Find where the given text appears and provide that cell's center as [x, y] coordinate. 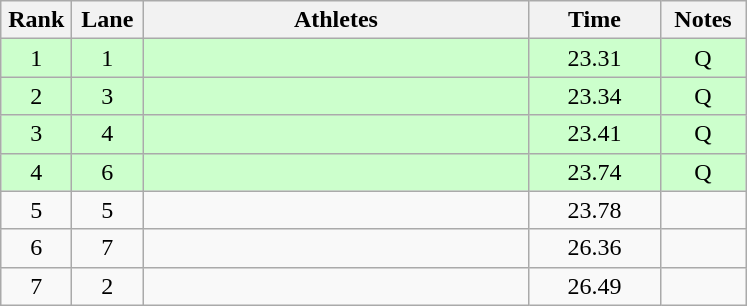
Notes [703, 20]
23.78 [594, 210]
23.41 [594, 134]
23.31 [594, 58]
Rank [36, 20]
23.34 [594, 96]
Athletes [336, 20]
26.36 [594, 248]
Time [594, 20]
23.74 [594, 172]
Lane [108, 20]
26.49 [594, 286]
